Return [X, Y] of the center of cell containing provided text 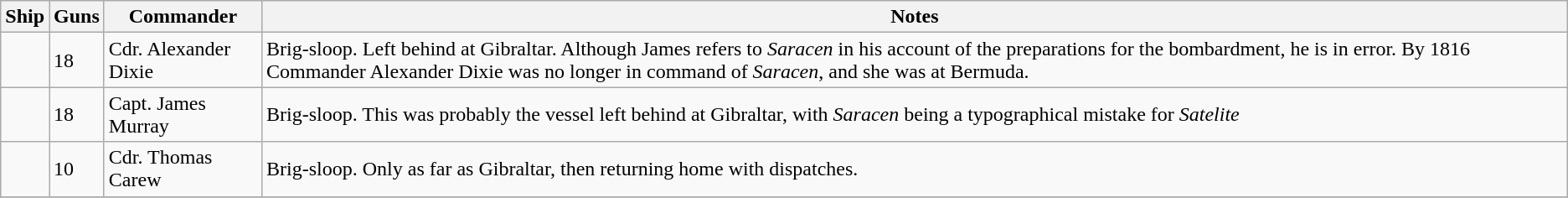
10 [77, 169]
Notes [915, 17]
Guns [77, 17]
Ship [25, 17]
Capt. James Murray [183, 114]
Brig-sloop. This was probably the vessel left behind at Gibraltar, with Saracen being a typographical mistake for Satelite [915, 114]
Cdr. Alexander Dixie [183, 60]
Commander [183, 17]
Cdr. Thomas Carew [183, 169]
Brig-sloop. Only as far as Gibraltar, then returning home with dispatches. [915, 169]
